From the cell containing the given text, extract its center point as [X, Y] coordinate. 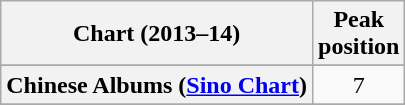
Chinese Albums (Sino Chart) [157, 85]
Chart (2013–14) [157, 34]
7 [359, 85]
Peakposition [359, 34]
